Locate the cell with the specified text and output its (x, y) center coordinate. 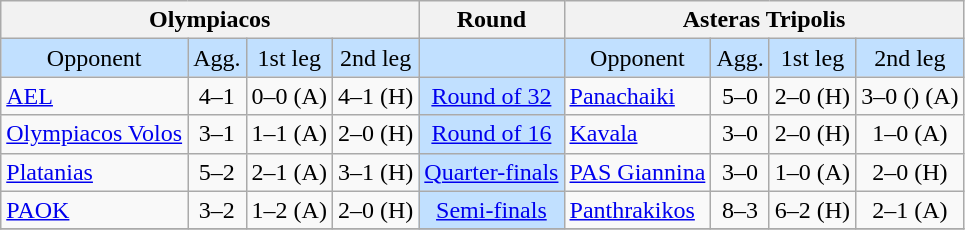
Asteras Tripolis (764, 20)
Panthrakikos (638, 210)
Panachaiki (638, 96)
5–2 (217, 172)
PAOK (94, 210)
4–1 (217, 96)
Semi-finals (492, 210)
3–2 (217, 210)
Round of 32 (492, 96)
1–2 (A) (289, 210)
Platanias (94, 172)
3–1 (217, 134)
0–0 (A) (289, 96)
Kavala (638, 134)
8–3 (740, 210)
Round (492, 20)
Olympiacos Volos (94, 134)
5–0 (740, 96)
Olympiacos (210, 20)
3–0 () (A) (910, 96)
Quarter-finals (492, 172)
3–1 (H) (375, 172)
PAS Giannina (638, 172)
AEL (94, 96)
6–2 (H) (812, 210)
4–1 (H) (375, 96)
1–1 (A) (289, 134)
Round of 16 (492, 134)
